Provide the (x, y) coordinate of the cell's center where the given text is located.  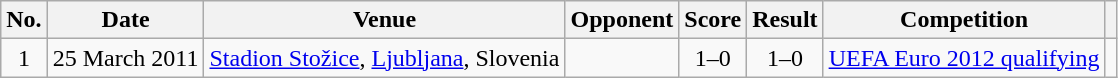
Result (785, 20)
Venue (384, 20)
1 (24, 58)
Competition (964, 20)
Score (713, 20)
Stadion Stožice, Ljubljana, Slovenia (384, 58)
Opponent (622, 20)
UEFA Euro 2012 qualifying (964, 58)
Date (126, 20)
No. (24, 20)
25 March 2011 (126, 58)
